Locate the cell with the specified text and output its [X, Y] center coordinate. 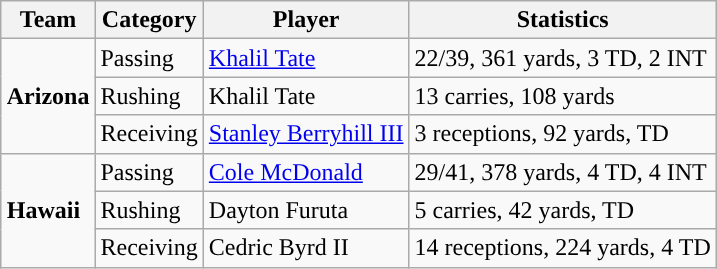
13 carries, 108 yards [562, 96]
14 receptions, 224 yards, 4 TD [562, 248]
29/41, 378 yards, 4 TD, 4 INT [562, 172]
22/39, 361 yards, 3 TD, 2 INT [562, 58]
Team [48, 20]
Arizona [48, 96]
Cole McDonald [306, 172]
Stanley Berryhill III [306, 134]
Dayton Furuta [306, 210]
Player [306, 20]
Category [149, 20]
5 carries, 42 yards, TD [562, 210]
3 receptions, 92 yards, TD [562, 134]
Hawaii [48, 210]
Statistics [562, 20]
Cedric Byrd II [306, 248]
